Pinpoint the cell where the given text exists, returning its [X, Y] midpoint coordinate. 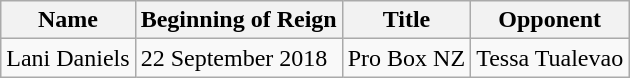
Pro Box NZ [406, 58]
Title [406, 20]
22 September 2018 [238, 58]
Opponent [550, 20]
Name [68, 20]
Tessa Tualevao [550, 58]
Beginning of Reign [238, 20]
Lani Daniels [68, 58]
